From the cell containing the given text, extract its center point as (X, Y) coordinate. 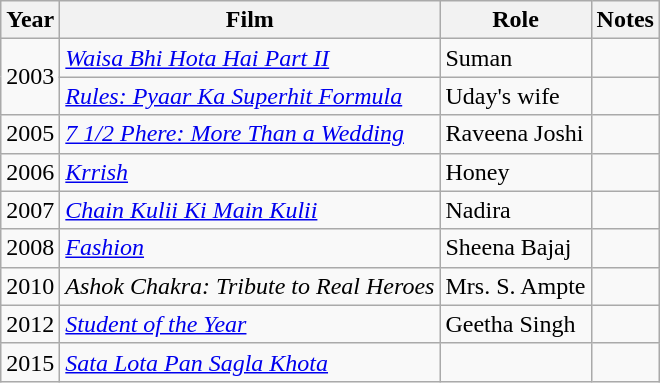
Chain Kulii Ki Main Kulii (250, 210)
Uday's wife (516, 96)
Sheena Bajaj (516, 248)
2003 (30, 77)
2012 (30, 324)
2006 (30, 172)
Waisa Bhi Hota Hai Part II (250, 58)
Sata Lota Pan Sagla Khota (250, 362)
Ashok Chakra: Tribute to Real Heroes (250, 286)
Nadira (516, 210)
2007 (30, 210)
Notes (625, 20)
Krrish (250, 172)
7 1/2 Phere: More Than a Wedding (250, 134)
Raveena Joshi (516, 134)
Student of the Year (250, 324)
Role (516, 20)
Film (250, 20)
Mrs. S. Ampte (516, 286)
Year (30, 20)
Geetha Singh (516, 324)
2008 (30, 248)
Fashion (250, 248)
2010 (30, 286)
Rules: Pyaar Ka Superhit Formula (250, 96)
2005 (30, 134)
Suman (516, 58)
2015 (30, 362)
Honey (516, 172)
